Identify which cell holds the provided text, then report its (x, y) central coordinate. 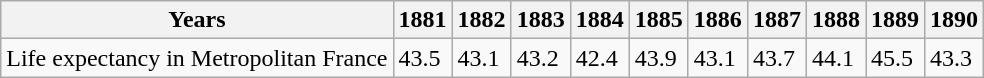
43.3 (954, 58)
1890 (954, 20)
1887 (776, 20)
43.5 (422, 58)
43.2 (540, 58)
1888 (836, 20)
42.4 (600, 58)
1881 (422, 20)
1884 (600, 20)
44.1 (836, 58)
1882 (482, 20)
45.5 (896, 58)
1886 (718, 20)
43.7 (776, 58)
1889 (896, 20)
43.9 (658, 58)
Life expectancy in Metropolitan France (197, 58)
1885 (658, 20)
Years (197, 20)
1883 (540, 20)
